Locate the cell with the specified text and output its [x, y] center coordinate. 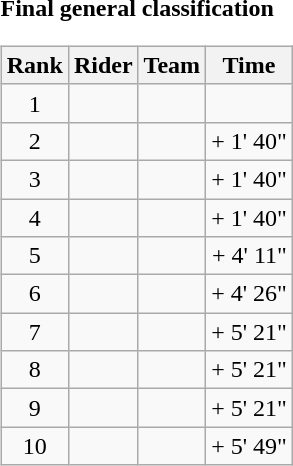
Rank [34, 65]
Team [172, 65]
+ 5' 49" [250, 446]
2 [34, 141]
+ 4' 26" [250, 294]
9 [34, 408]
Time [250, 65]
4 [34, 217]
5 [34, 256]
8 [34, 370]
6 [34, 294]
3 [34, 179]
10 [34, 446]
Rider [103, 65]
+ 4' 11" [250, 256]
7 [34, 332]
1 [34, 103]
